Capture the cell that displays the provided text and extract its (X, Y) central coordinate. 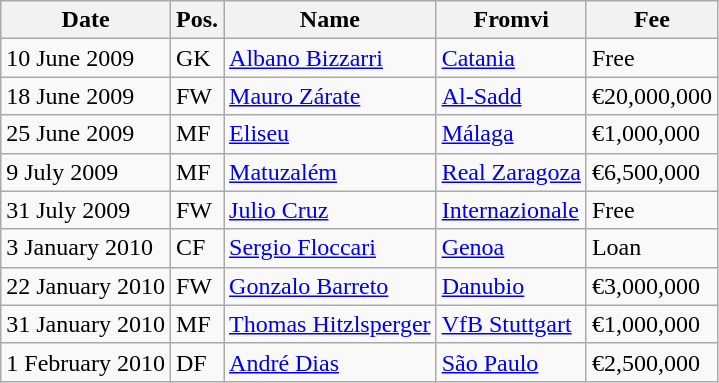
€2,500,000 (652, 362)
Date (86, 20)
Danubio (511, 286)
Mauro Zárate (330, 96)
André Dias (330, 362)
GK (196, 58)
31 July 2009 (86, 210)
Loan (652, 248)
€20,000,000 (652, 96)
Pos. (196, 20)
Gonzalo Barreto (330, 286)
€6,500,000 (652, 172)
10 June 2009 (86, 58)
DF (196, 362)
VfB Stuttgart (511, 324)
Fee (652, 20)
Catania (511, 58)
Real Zaragoza (511, 172)
18 June 2009 (86, 96)
9 July 2009 (86, 172)
22 January 2010 (86, 286)
Julio Cruz (330, 210)
€3,000,000 (652, 286)
1 February 2010 (86, 362)
Thomas Hitzlsperger (330, 324)
São Paulo (511, 362)
Albano Bizzarri (330, 58)
31 January 2010 (86, 324)
Sergio Floccari (330, 248)
CF (196, 248)
3 January 2010 (86, 248)
Eliseu (330, 134)
Name (330, 20)
Al-Sadd (511, 96)
25 June 2009 (86, 134)
Matuzalém (330, 172)
Fromvi (511, 20)
Genoa (511, 248)
Málaga (511, 134)
Internazionale (511, 210)
